Scan for the cell matching the given text and deliver its (X, Y) coordinate at center. 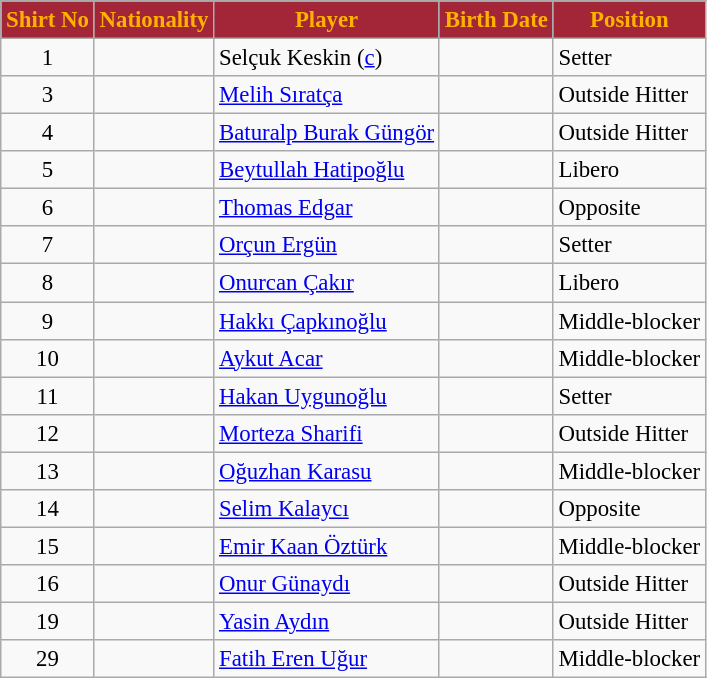
Onur Günaydı (327, 584)
13 (48, 471)
Position (629, 20)
Orçun Ergün (327, 245)
16 (48, 584)
Fatih Eren Uğur (327, 659)
Beytullah Hatipoğlu (327, 170)
Selçuk Keskin (c) (327, 58)
Shirt No (48, 20)
8 (48, 283)
5 (48, 170)
10 (48, 358)
6 (48, 208)
Nationality (154, 20)
Baturalp Burak Güngör (327, 133)
1 (48, 58)
15 (48, 546)
Selim Kalaycı (327, 509)
14 (48, 509)
Emir Kaan Öztürk (327, 546)
12 (48, 433)
29 (48, 659)
19 (48, 621)
9 (48, 321)
Yasin Aydın (327, 621)
Morteza Sharifi (327, 433)
Hakan Uygunoğlu (327, 396)
Hakkı Çapkınoğlu (327, 321)
4 (48, 133)
3 (48, 95)
7 (48, 245)
Birth Date (496, 20)
Aykut Acar (327, 358)
Onurcan Çakır (327, 283)
Melih Sıratça (327, 95)
Player (327, 20)
Thomas Edgar (327, 208)
11 (48, 396)
Oğuzhan Karasu (327, 471)
